Extract the [X, Y] coordinate from the center of the cell holding the provided text.  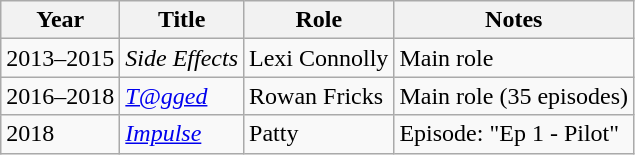
2018 [60, 134]
Year [60, 20]
Patty [319, 134]
Rowan Fricks [319, 96]
Role [319, 20]
Main role [514, 58]
2013–2015 [60, 58]
Title [182, 20]
Notes [514, 20]
Impulse [182, 134]
Episode: "Ep 1 - Pilot" [514, 134]
Main role (35 episodes) [514, 96]
Side Effects [182, 58]
2016–2018 [60, 96]
Lexi Connolly [319, 58]
T@gged [182, 96]
